Detect which cell encompasses the target text, then output its (X, Y) center coordinate. 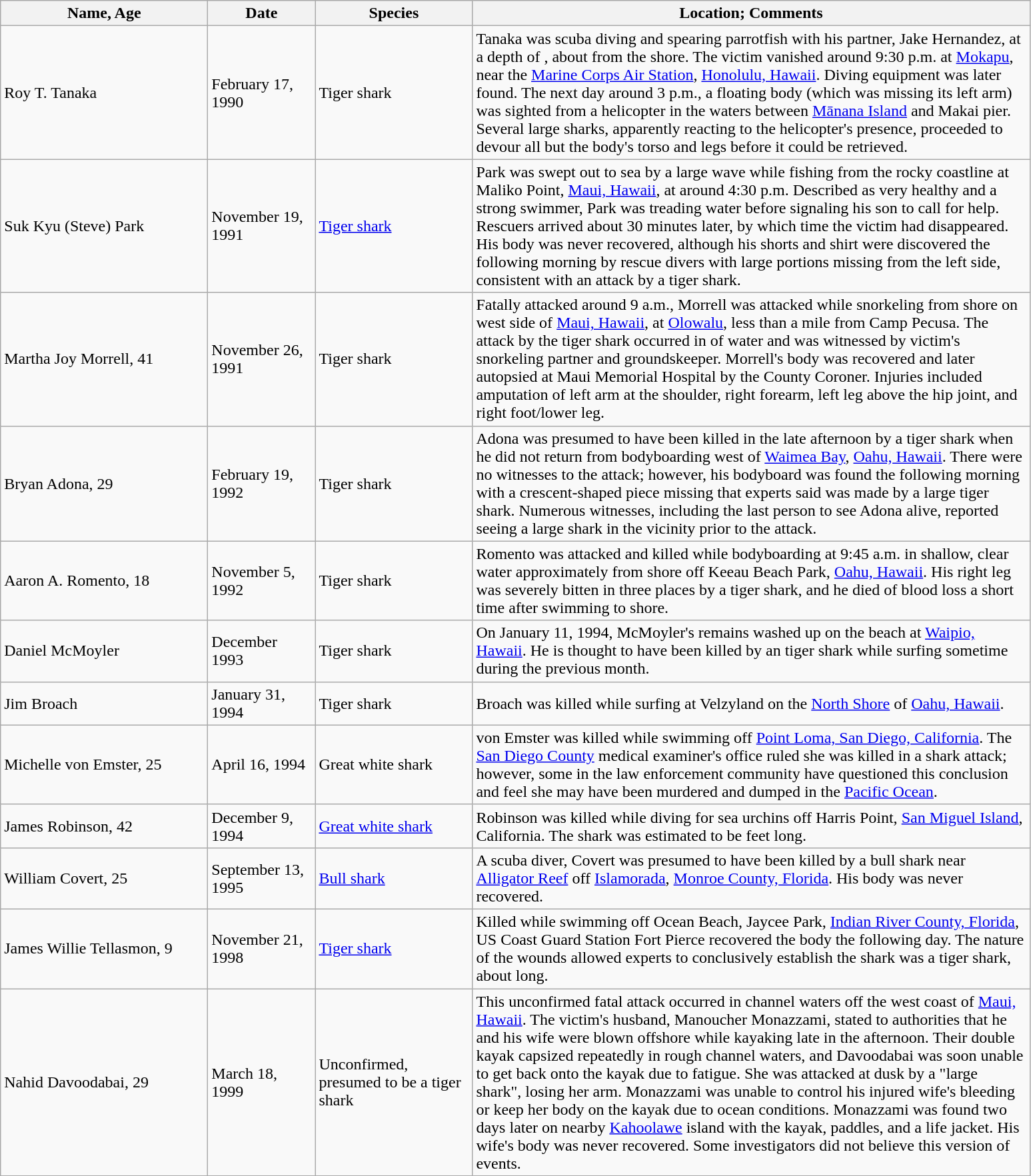
Martha Joy Morrell, 41 (104, 359)
February 17, 1990 (261, 93)
December 1993 (261, 651)
Unconfirmed, presumed to be a tiger shark (394, 1082)
Location; Comments (751, 13)
Michelle von Emster, 25 (104, 765)
April 16, 1994 (261, 765)
September 13, 1995 (261, 878)
December 9, 1994 (261, 826)
Daniel McMoyler (104, 651)
James Willie Tellasmon, 9 (104, 949)
Roy T. Tanaka (104, 93)
November 19, 1991 (261, 226)
Bull shark (394, 878)
Aaron A. Romento, 18 (104, 581)
Name, Age (104, 13)
November 5, 1992 (261, 581)
James Robinson, 42 (104, 826)
Bryan Adona, 29 (104, 484)
Species (394, 13)
November 21, 1998 (261, 949)
Nahid Davoodabai, 29 (104, 1082)
November 26, 1991 (261, 359)
Jim Broach (104, 704)
March 18, 1999 (261, 1082)
Broach was killed while surfing at Velzyland on the North Shore of Oahu, Hawaii. (751, 704)
Robinson was killed while diving for sea urchins off Harris Point, San Miguel Island, California. The shark was estimated to be feet long. (751, 826)
Date (261, 13)
February 19, 1992 (261, 484)
William Covert, 25 (104, 878)
January 31, 1994 (261, 704)
Suk Kyu (Steve) Park (104, 226)
